Pinpoint the cell where the given text exists, returning its (X, Y) midpoint coordinate. 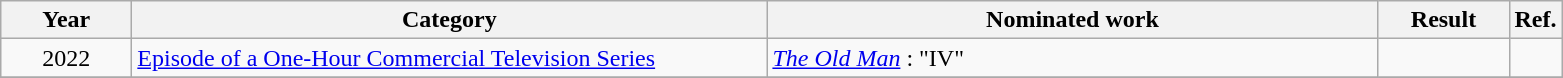
Ref. (1536, 20)
Nominated work (1072, 20)
The Old Man : "IV" (1072, 58)
Category (450, 20)
Year (66, 20)
2022 (66, 58)
Result (1444, 20)
Episode of a One-Hour Commercial Television Series (450, 58)
